Capture the cell that displays the provided text and extract its (X, Y) central coordinate. 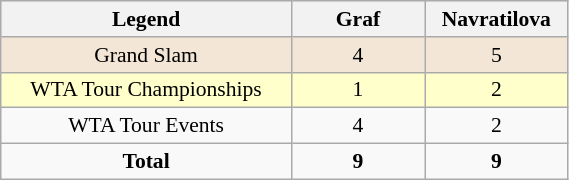
5 (497, 55)
WTA Tour Championships (146, 90)
Legend (146, 19)
Total (146, 162)
1 (358, 90)
Graf (358, 19)
Navratilova (497, 19)
WTA Tour Events (146, 126)
Grand Slam (146, 55)
